Extract the [x, y] coordinate from the center of the cell holding the provided text.  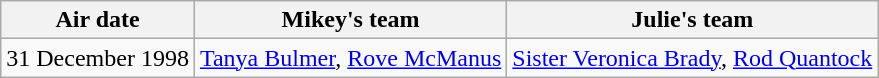
Julie's team [692, 20]
Air date [98, 20]
31 December 1998 [98, 58]
Tanya Bulmer, Rove McManus [350, 58]
Sister Veronica Brady, Rod Quantock [692, 58]
Mikey's team [350, 20]
